Capture the cell that displays the provided text and extract its [x, y] central coordinate. 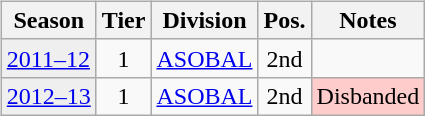
Notes [368, 20]
Season [48, 20]
Pos. [284, 20]
Division [204, 20]
2012–13 [48, 96]
Tier [124, 20]
2011–12 [48, 58]
Disbanded [368, 96]
